Capture the cell that displays the provided text and extract its [x, y] central coordinate. 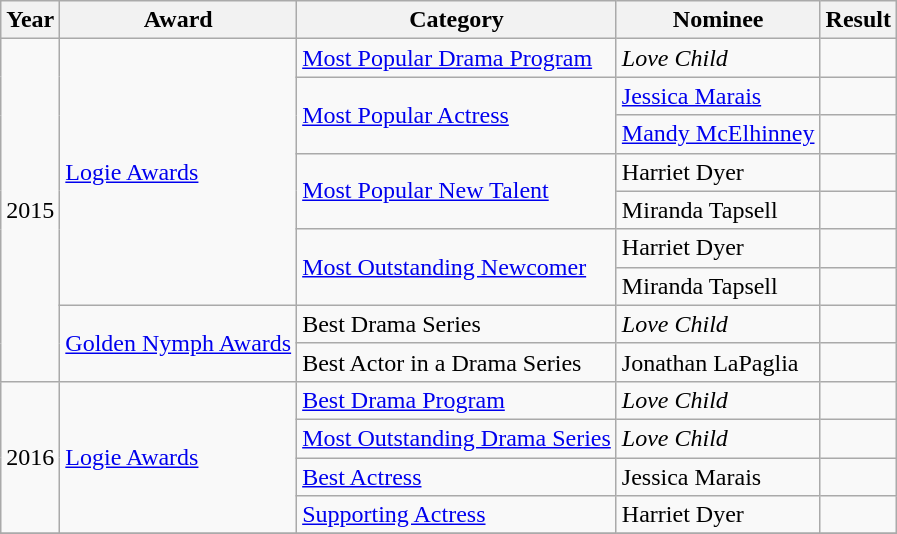
Best Actress [457, 477]
Category [457, 20]
Most Popular New Talent [457, 191]
Most Outstanding Newcomer [457, 267]
Nominee [718, 20]
Jonathan LaPaglia [718, 362]
Most Popular Drama Program [457, 58]
Best Drama Series [457, 324]
2015 [30, 210]
Mandy McElhinney [718, 134]
Best Drama Program [457, 400]
Most Outstanding Drama Series [457, 438]
Award [178, 20]
Best Actor in a Drama Series [457, 362]
Most Popular Actress [457, 115]
Year [30, 20]
Golden Nymph Awards [178, 343]
Result [858, 20]
Supporting Actress [457, 515]
2016 [30, 457]
